Capture the cell that displays the provided text and extract its [x, y] central coordinate. 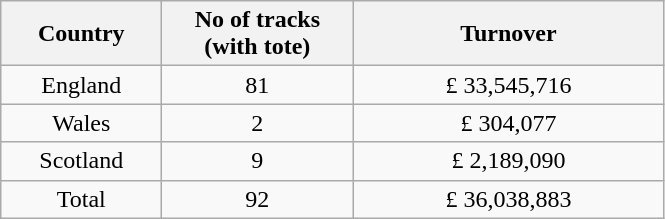
£ 36,038,883 [508, 199]
2 [258, 123]
81 [258, 85]
92 [258, 199]
Total [82, 199]
No of tracks(with tote) [258, 34]
Scotland [82, 161]
England [82, 85]
Country [82, 34]
Turnover [508, 34]
9 [258, 161]
£ 2,189,090 [508, 161]
£ 33,545,716 [508, 85]
Wales [82, 123]
£ 304,077 [508, 123]
